Return (x, y) of the center of cell containing provided text 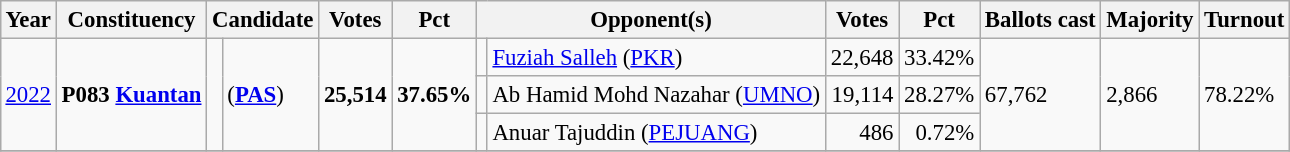
Ab Hamid Mohd Nazahar (UMNO) (656, 95)
P083 Kuantan (131, 94)
Candidate (263, 20)
486 (862, 133)
25,514 (356, 94)
2,866 (1150, 94)
Turnout (1244, 20)
33.42% (940, 57)
2022 (28, 94)
37.65% (434, 94)
Constituency (131, 20)
Ballots cast (1040, 20)
Fuziah Salleh (PKR) (656, 57)
Anuar Tajuddin (PEJUANG) (656, 133)
Majority (1150, 20)
78.22% (1244, 94)
67,762 (1040, 94)
Opponent(s) (652, 20)
(PAS) (270, 94)
28.27% (940, 95)
Year (28, 20)
0.72% (940, 133)
22,648 (862, 57)
19,114 (862, 95)
